Return (x, y) of the center of cell containing provided text 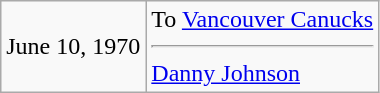
June 10, 1970 (74, 47)
To Vancouver CanucksDanny Johnson (262, 47)
